Scan for the cell matching the given text and deliver its [X, Y] coordinate at center. 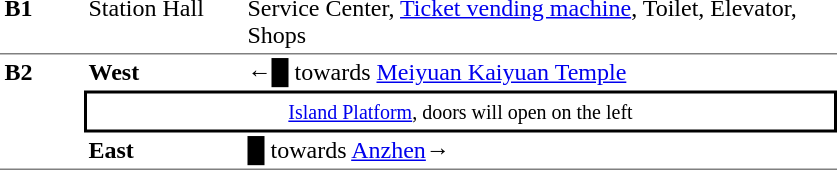
West [164, 72]
█ towards Anzhen→ [540, 151]
East [164, 151]
B2 [42, 112]
←█ towards Meiyuan Kaiyuan Temple [540, 72]
Island Platform, doors will open on the left [460, 111]
